Detect which cell encompasses the target text, then output its (x, y) center coordinate. 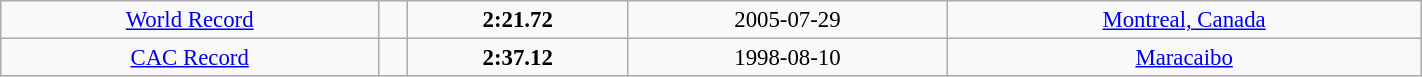
Montreal, Canada (1184, 20)
World Record (190, 20)
2:37.12 (518, 58)
Maracaibo (1184, 58)
2005-07-29 (788, 20)
2:21.72 (518, 20)
CAC Record (190, 58)
1998-08-10 (788, 58)
